Return the (x, y) coordinate for the center point of the cell that contains the specified text.  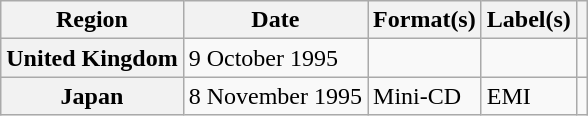
Label(s) (528, 20)
9 October 1995 (275, 58)
Japan (92, 96)
Date (275, 20)
Mini-CD (425, 96)
8 November 1995 (275, 96)
United Kingdom (92, 58)
Region (92, 20)
EMI (528, 96)
Format(s) (425, 20)
